Provide the [x, y] coordinate of the cell's center where the given text is located.  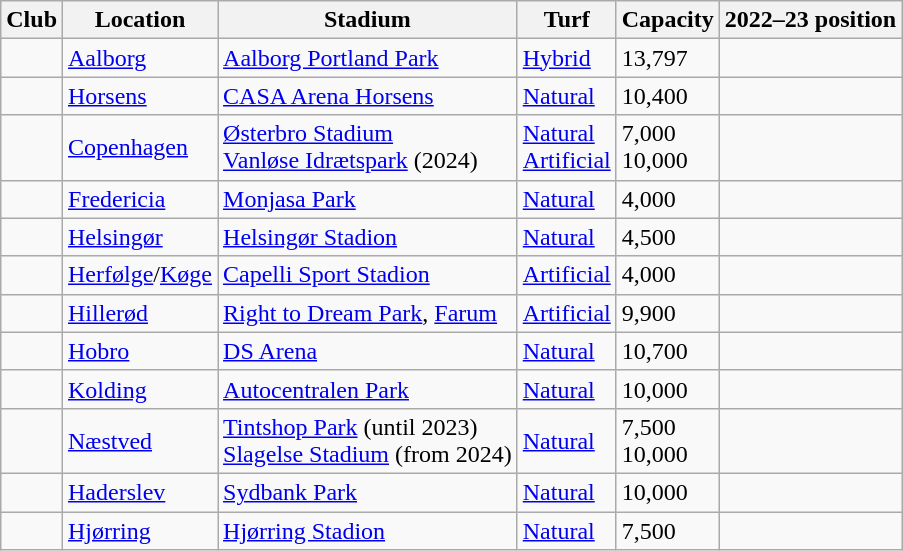
Capacity [668, 20]
Næstved [140, 440]
Hjørring [140, 531]
Sydbank Park [368, 492]
CASA Arena Horsens [368, 96]
Autocentralen Park [368, 389]
Horsens [140, 96]
Location [140, 20]
9,900 [668, 313]
Helsingør [140, 237]
Tintshop Park (until 2023)Slagelse Stadium (from 2024) [368, 440]
Club [32, 20]
4,500 [668, 237]
7,50010,000 [668, 440]
2022–23 position [810, 20]
Aalborg Portland Park [368, 58]
Helsingør Stadion [368, 237]
Turf [566, 20]
7,00010,000 [668, 148]
Herfølge/Køge [140, 275]
Capelli Sport Stadion [368, 275]
Aalborg [140, 58]
Fredericia [140, 199]
Stadium [368, 20]
13,797 [668, 58]
Hybrid [566, 58]
Hobro [140, 351]
DS Arena [368, 351]
10,700 [668, 351]
Kolding [140, 389]
Østerbro StadiumVanløse Idrætspark (2024) [368, 148]
Copenhagen [140, 148]
Monjasa Park [368, 199]
Hjørring Stadion [368, 531]
10,400 [668, 96]
7,500 [668, 531]
Haderslev [140, 492]
NaturalArtificial [566, 148]
Hillerød [140, 313]
Right to Dream Park, Farum [368, 313]
